Locate the cell with the specified text and output its [x, y] center coordinate. 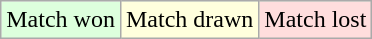
Match drawn [189, 20]
Match won [61, 20]
Match lost [316, 20]
